Pinpoint the cell where the given text exists, returning its (X, Y) midpoint coordinate. 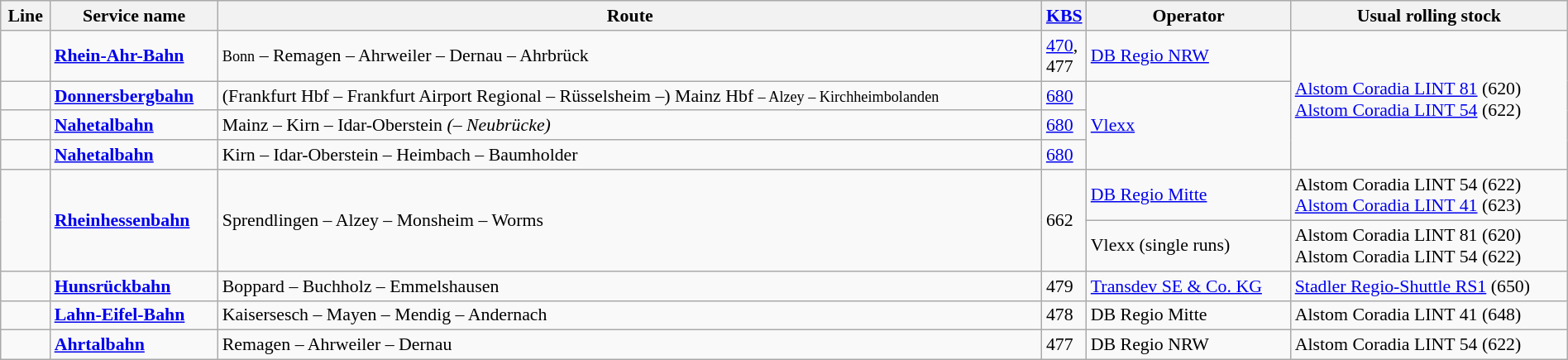
477 (1064, 344)
Line (26, 15)
Operator (1189, 15)
Alstom Coradia LINT 41 (648) (1429, 315)
Route (630, 15)
Boppard – Buchholz – Emmelshausen (630, 286)
Kaisersesch – Mayen – Mendig – Andernach (630, 315)
Bonn – Remagen – Ahrweiler – Dernau – Ahrbrück (630, 55)
478 (1064, 315)
Vlexx (single runs) (1189, 245)
KBS (1064, 15)
Rheinhessenbahn (134, 219)
Rhein-Ahr-Bahn (134, 55)
470, 477 (1064, 55)
Lahn-Eifel-Bahn (134, 315)
Mainz – Kirn – Idar-Oberstein (– Neubrücke) (630, 125)
Alstom Coradia LINT 54 (622) (1429, 344)
Ahrtalbahn (134, 344)
Kirn – Idar-Oberstein – Heimbach – Baumholder (630, 155)
Remagen – Ahrweiler – Dernau (630, 344)
Hunsrückbahn (134, 286)
Usual rolling stock (1429, 15)
Alstom Coradia LINT 54 (622)Alstom Coradia LINT 41 (623) (1429, 194)
Stadler Regio-Shuttle RS1 (650) (1429, 286)
Service name (134, 15)
Donnersbergbahn (134, 95)
662 (1064, 219)
479 (1064, 286)
Sprendlingen – Alzey – Monsheim – Worms (630, 219)
Vlexx (1189, 124)
(Frankfurt Hbf – Frankfurt Airport Regional – Rüsselsheim –) Mainz Hbf – Alzey – Kirchheimbolanden (630, 95)
Transdev SE & Co. KG (1189, 286)
